Return the [x, y] coordinate for the center point of the cell that contains the specified text.  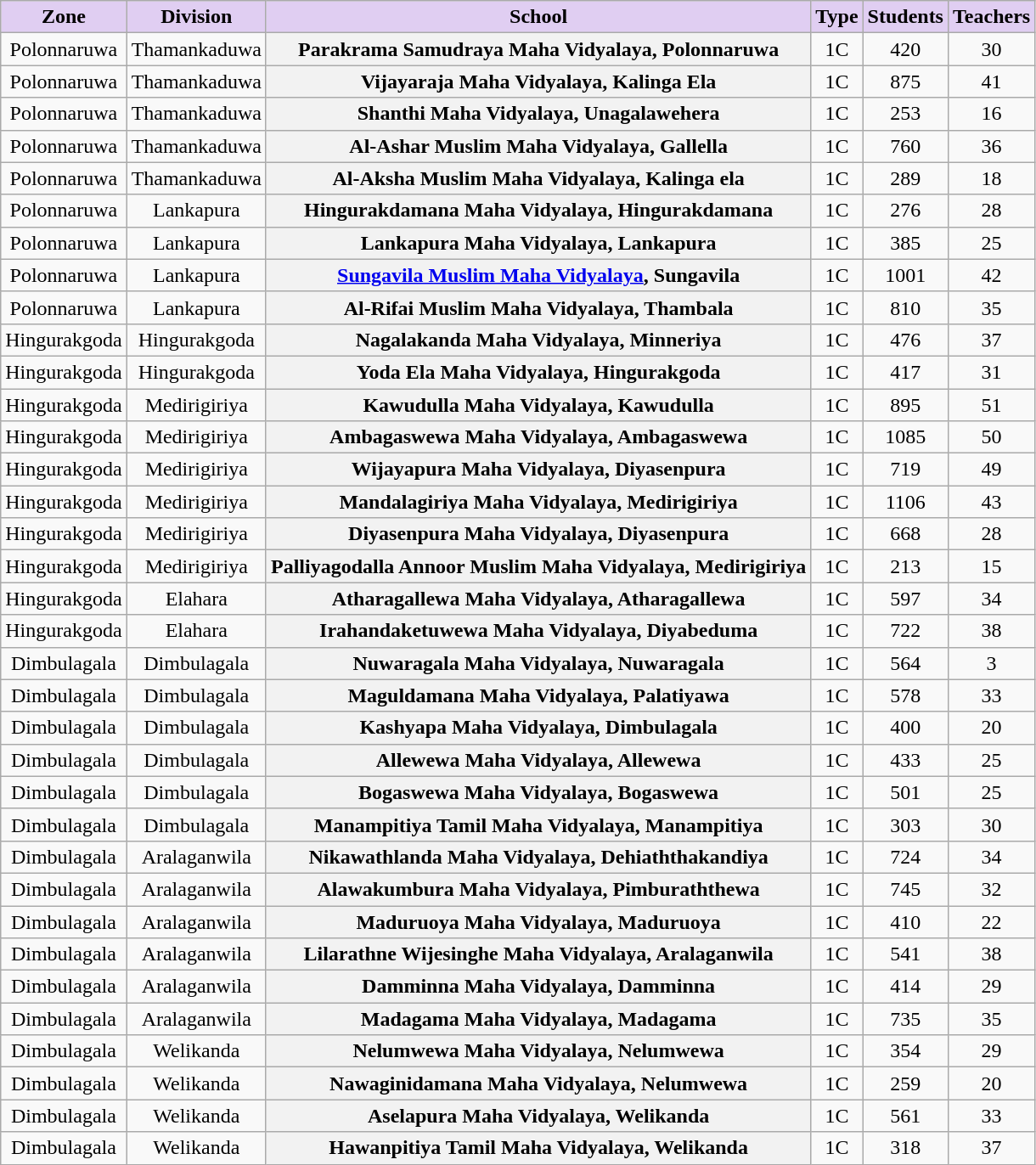
School [538, 17]
Manampitiya Tamil Maha Vidyalaya, Manampitiya [538, 825]
Kashyapa Maha Vidyalaya, Dimbulagala [538, 728]
42 [991, 275]
36 [991, 146]
433 [905, 760]
Hingurakdamana Maha Vidyalaya, Hingurakdamana [538, 211]
22 [991, 921]
597 [905, 599]
41 [991, 82]
Alawakumbura Maha Vidyalaya, Pimburaththewa [538, 889]
15 [991, 566]
253 [905, 114]
Maguldamana Maha Vidyalaya, Palatiyawa [538, 695]
354 [905, 1051]
Nuwaragala Maha Vidyalaya, Nuwaragala [538, 663]
Damminna Maha Vidyalaya, Damminna [538, 987]
Aselapura Maha Vidyalaya, Welikanda [538, 1116]
Shanthi Maha Vidyalaya, Unagalawehera [538, 114]
Bogaswewa Maha Vidyalaya, Bogaswewa [538, 792]
50 [991, 437]
Nikawathlanda Maha Vidyalaya, Dehiaththakandiya [538, 857]
541 [905, 954]
Nawaginidamana Maha Vidyalaya, Nelumwewa [538, 1083]
668 [905, 534]
760 [905, 146]
Zone [64, 17]
Lankapura Maha Vidyalaya, Lankapura [538, 243]
420 [905, 49]
722 [905, 631]
31 [991, 372]
476 [905, 340]
1085 [905, 437]
3 [991, 663]
51 [991, 405]
16 [991, 114]
Type [837, 17]
Madagama Maha Vidyalaya, Madagama [538, 1019]
318 [905, 1148]
Hawanpitiya Tamil Maha Vidyalaya, Welikanda [538, 1148]
385 [905, 243]
Wijayapura Maha Vidyalaya, Diyasenpura [538, 470]
895 [905, 405]
1001 [905, 275]
Atharagallewa Maha Vidyalaya, Atharagallewa [538, 599]
Nelumwewa Maha Vidyalaya, Nelumwewa [538, 1051]
Maduruoya Maha Vidyalaya, Maduruoya [538, 921]
Ambagaswewa Maha Vidyalaya, Ambagaswewa [538, 437]
564 [905, 663]
Palliyagodalla Annoor Muslim Maha Vidyalaya, Medirigiriya [538, 566]
810 [905, 307]
410 [905, 921]
Mandalagiriya Maha Vidyalaya, Medirigiriya [538, 502]
Yoda Ela Maha Vidyalaya, Hingurakgoda [538, 372]
213 [905, 566]
Teachers [991, 17]
Nagalakanda Maha Vidyalaya, Minneriya [538, 340]
303 [905, 825]
49 [991, 470]
Division [196, 17]
289 [905, 178]
Parakrama Samudraya Maha Vidyalaya, Polonnaruwa [538, 49]
400 [905, 728]
32 [991, 889]
18 [991, 178]
Al-Rifai Muslim Maha Vidyalaya, Thambala [538, 307]
724 [905, 857]
501 [905, 792]
259 [905, 1083]
875 [905, 82]
Allewewa Maha Vidyalaya, Allewewa [538, 760]
735 [905, 1019]
Vijayaraja Maha Vidyalaya, Kalinga Ela [538, 82]
Diyasenpura Maha Vidyalaya, Diyasenpura [538, 534]
Sungavila Muslim Maha Vidyalaya, Sungavila [538, 275]
Students [905, 17]
Al-Aksha Muslim Maha Vidyalaya, Kalinga ela [538, 178]
Kawudulla Maha Vidyalaya, Kawudulla [538, 405]
414 [905, 987]
Lilarathne Wijesinghe Maha Vidyalaya, Aralaganwila [538, 954]
719 [905, 470]
1106 [905, 502]
745 [905, 889]
Al-Ashar Muslim Maha Vidyalaya, Gallella [538, 146]
561 [905, 1116]
578 [905, 695]
43 [991, 502]
276 [905, 211]
Irahandaketuwewa Maha Vidyalaya, Diyabeduma [538, 631]
417 [905, 372]
